Return the [X, Y] coordinate for the center point of the cell that contains the specified text.  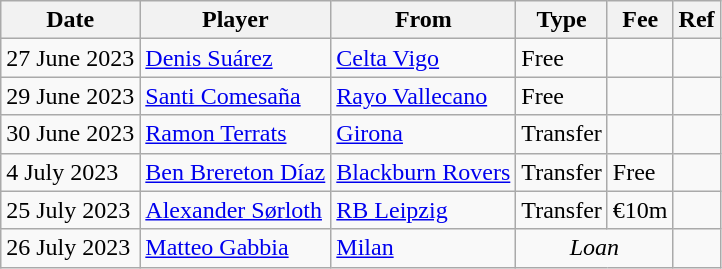
Date [70, 20]
Denis Suárez [236, 58]
Girona [424, 134]
Matteo Gabbia [236, 248]
Loan [594, 248]
Celta Vigo [424, 58]
29 June 2023 [70, 96]
Rayo Vallecano [424, 96]
Santi Comesaña [236, 96]
Player [236, 20]
Fee [640, 20]
Ref [696, 20]
30 June 2023 [70, 134]
Ramon Terrats [236, 134]
€10m [640, 210]
RB Leipzig [424, 210]
4 July 2023 [70, 172]
Ben Brereton Díaz [236, 172]
Alexander Sørloth [236, 210]
Blackburn Rovers [424, 172]
Type [562, 20]
27 June 2023 [70, 58]
Milan [424, 248]
26 July 2023 [70, 248]
From [424, 20]
25 July 2023 [70, 210]
